Extract the (x, y) coordinate from the center of the cell holding the provided text.  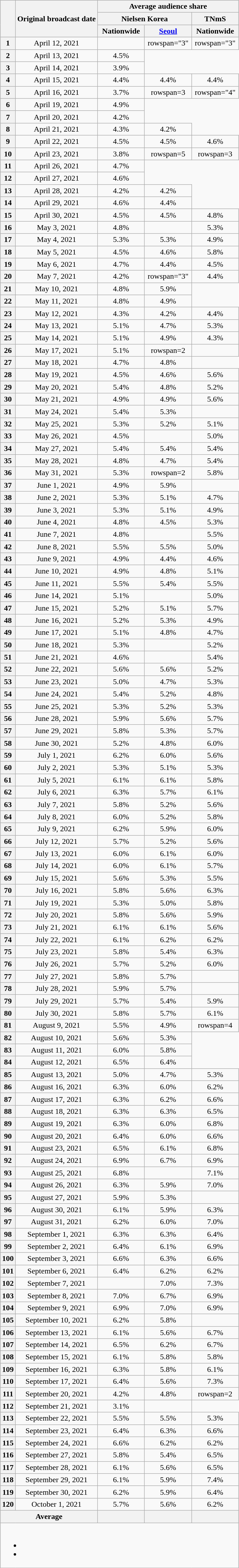
95 (8, 1197)
70 (8, 890)
May 5, 2021 (57, 252)
101 (8, 1271)
18 (8, 252)
72 (8, 915)
May 24, 2021 (57, 412)
May 4, 2021 (57, 240)
TNmS (215, 19)
62 (8, 792)
April 20, 2021 (57, 117)
July 6, 2021 (57, 792)
66 (8, 841)
June 29, 2021 (57, 731)
74 (8, 940)
40 (8, 522)
113 (8, 1418)
April 14, 2021 (57, 68)
July 21, 2021 (57, 927)
August 24, 2021 (57, 1161)
5 (8, 92)
34 (8, 448)
May 21, 2021 (57, 399)
7 (8, 117)
July 13, 2021 (57, 854)
75 (8, 952)
July 9, 2021 (57, 829)
September 27, 2021 (57, 1455)
August 10, 2021 (57, 1038)
September 3, 2021 (57, 1259)
98 (8, 1234)
September 15, 2021 (57, 1357)
43 (8, 559)
rowspan=4 (215, 1025)
June 1, 2021 (57, 485)
25 (8, 338)
June 25, 2021 (57, 706)
3.8% (121, 154)
September 1, 2021 (57, 1234)
Average audience share (168, 6)
39 (8, 510)
71 (8, 903)
44 (8, 571)
100 (8, 1259)
80 (8, 1013)
Average (49, 1516)
April 16, 2021 (57, 92)
111 (8, 1394)
16 (8, 227)
117 (8, 1467)
36 (8, 473)
April 22, 2021 (57, 141)
April 29, 2021 (57, 203)
August 11, 2021 (57, 1050)
57 (8, 731)
35 (8, 461)
May 11, 2021 (57, 301)
April 15, 2021 (57, 80)
92 (8, 1161)
118 (8, 1480)
47 (8, 608)
81 (8, 1025)
September 21, 2021 (57, 1406)
46 (8, 596)
April 30, 2021 (57, 215)
119 (8, 1492)
June 17, 2021 (57, 633)
September 8, 2021 (57, 1295)
September 9, 2021 (57, 1308)
15 (8, 215)
September 10, 2021 (57, 1320)
June 28, 2021 (57, 718)
rowspan="4" (215, 92)
June 16, 2021 (57, 620)
July 7, 2021 (57, 804)
August 16, 2021 (57, 1087)
July 8, 2021 (57, 817)
May 14, 2021 (57, 338)
108 (8, 1357)
55 (8, 706)
73 (8, 927)
103 (8, 1295)
September 22, 2021 (57, 1418)
115 (8, 1443)
17 (8, 240)
July 19, 2021 (57, 903)
109 (8, 1369)
29 (8, 387)
June 24, 2021 (57, 694)
64 (8, 817)
94 (8, 1185)
2 (8, 55)
August 25, 2021 (57, 1173)
105 (8, 1320)
3.9% (121, 68)
September 29, 2021 (57, 1480)
April 23, 2021 (57, 154)
65 (8, 829)
May 20, 2021 (57, 387)
April 28, 2021 (57, 191)
6 (8, 105)
42 (8, 547)
September 2, 2021 (57, 1246)
September 20, 2021 (57, 1394)
August 18, 2021 (57, 1111)
86 (8, 1087)
22 (8, 301)
August 20, 2021 (57, 1136)
September 17, 2021 (57, 1382)
July 16, 2021 (57, 890)
April 13, 2021 (57, 55)
June 2, 2021 (57, 497)
June 10, 2021 (57, 571)
April 12, 2021 (57, 43)
May 17, 2021 (57, 350)
June 22, 2021 (57, 669)
76 (8, 964)
49 (8, 633)
89 (8, 1124)
52 (8, 669)
30 (8, 399)
July 1, 2021 (57, 755)
July 28, 2021 (57, 989)
September 28, 2021 (57, 1467)
rowspan=5 (168, 154)
Seoul (168, 31)
3.1% (121, 1406)
11 (8, 166)
August 9, 2021 (57, 1025)
June 8, 2021 (57, 547)
May 10, 2021 (57, 289)
54 (8, 694)
June 11, 2021 (57, 584)
May 25, 2021 (57, 424)
August 12, 2021 (57, 1062)
110 (8, 1382)
July 12, 2021 (57, 841)
20 (8, 276)
July 22, 2021 (57, 940)
September 6, 2021 (57, 1271)
69 (8, 878)
106 (8, 1333)
August 23, 2021 (57, 1148)
September 24, 2021 (57, 1443)
May 28, 2021 (57, 461)
September 30, 2021 (57, 1492)
July 23, 2021 (57, 952)
May 31, 2021 (57, 473)
12 (8, 178)
May 13, 2021 (57, 325)
August 17, 2021 (57, 1099)
May 3, 2021 (57, 227)
June 4, 2021 (57, 522)
July 2, 2021 (57, 768)
32 (8, 424)
June 3, 2021 (57, 510)
67 (8, 854)
9 (8, 141)
7.4% (215, 1480)
June 30, 2021 (57, 743)
August 13, 2021 (57, 1074)
33 (8, 436)
Nielsen Korea (145, 19)
112 (8, 1406)
23 (8, 313)
August 30, 2021 (57, 1210)
July 14, 2021 (57, 866)
19 (8, 264)
104 (8, 1308)
July 27, 2021 (57, 976)
June 18, 2021 (57, 645)
September 16, 2021 (57, 1369)
107 (8, 1345)
79 (8, 1001)
120 (8, 1504)
May 26, 2021 (57, 436)
April 26, 2021 (57, 166)
48 (8, 620)
82 (8, 1038)
September 7, 2021 (57, 1283)
8 (8, 129)
27 (8, 363)
83 (8, 1050)
August 31, 2021 (57, 1222)
60 (8, 768)
56 (8, 718)
90 (8, 1136)
114 (8, 1431)
1 (8, 43)
July 29, 2021 (57, 1001)
87 (8, 1099)
May 19, 2021 (57, 375)
61 (8, 780)
51 (8, 657)
October 1, 2021 (57, 1504)
Original broadcast date (57, 19)
28 (8, 375)
3.7% (121, 92)
14 (8, 203)
85 (8, 1074)
June 9, 2021 (57, 559)
50 (8, 645)
May 6, 2021 (57, 264)
June 23, 2021 (57, 682)
June 7, 2021 (57, 534)
91 (8, 1148)
53 (8, 682)
96 (8, 1210)
59 (8, 755)
June 14, 2021 (57, 596)
37 (8, 485)
July 26, 2021 (57, 964)
3 (8, 68)
78 (8, 989)
24 (8, 325)
April 21, 2021 (57, 129)
88 (8, 1111)
31 (8, 412)
May 7, 2021 (57, 276)
September 14, 2021 (57, 1345)
4 (8, 80)
99 (8, 1246)
102 (8, 1283)
41 (8, 534)
July 30, 2021 (57, 1013)
77 (8, 976)
68 (8, 866)
May 18, 2021 (57, 363)
93 (8, 1173)
July 20, 2021 (57, 915)
June 21, 2021 (57, 657)
38 (8, 497)
84 (8, 1062)
August 27, 2021 (57, 1197)
May 27, 2021 (57, 448)
26 (8, 350)
May 12, 2021 (57, 313)
April 27, 2021 (57, 178)
58 (8, 743)
13 (8, 191)
97 (8, 1222)
July 5, 2021 (57, 780)
63 (8, 804)
10 (8, 154)
August 26, 2021 (57, 1185)
April 19, 2021 (57, 105)
21 (8, 289)
September 13, 2021 (57, 1333)
September 23, 2021 (57, 1431)
116 (8, 1455)
7.1% (215, 1173)
July 15, 2021 (57, 878)
June 15, 2021 (57, 608)
August 19, 2021 (57, 1124)
45 (8, 584)
